Provide the [x, y] coordinate of the cell's center where the given text is located.  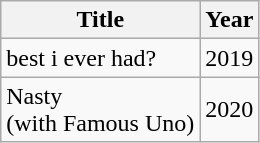
Nasty(with Famous Uno) [100, 110]
2019 [230, 58]
Title [100, 20]
Year [230, 20]
2020 [230, 110]
best i ever had? [100, 58]
